From the cell containing the given text, extract its center point as (x, y) coordinate. 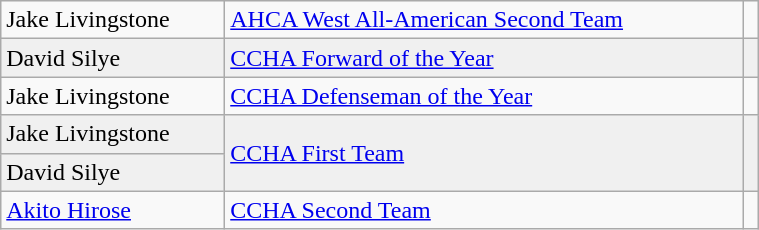
CCHA First Team (484, 153)
CCHA Forward of the Year (484, 58)
Akito Hirose (113, 210)
CCHA Defenseman of the Year (484, 96)
AHCA West All-American Second Team (484, 20)
CCHA Second Team (484, 210)
